Determine the [x, y] coordinate at the center of the cell enclosing the given text.  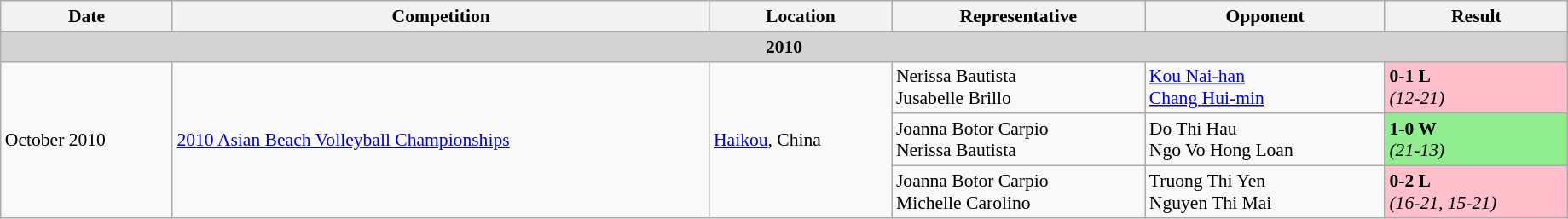
Representative [1018, 16]
0-2 L (16-21, 15-21) [1476, 193]
Result [1476, 16]
Kou Nai-han Chang Hui-min [1265, 87]
Joanna Botor Carpio Michelle Carolino [1018, 193]
Competition [441, 16]
2010 [784, 47]
2010 Asian Beach Volleyball Championships [441, 140]
Nerissa Bautista Jusabelle Brillo [1018, 87]
Location [801, 16]
Joanna Botor Carpio Nerissa Bautista [1018, 140]
Haikou, China [801, 140]
0-1 L (12-21) [1476, 87]
Do Thi Hau Ngo Vo Hong Loan [1265, 140]
October 2010 [87, 140]
1-0 W (21-13) [1476, 140]
Truong Thi Yen Nguyen Thi Mai [1265, 193]
Opponent [1265, 16]
Date [87, 16]
